Capture the cell that displays the provided text and extract its [x, y] central coordinate. 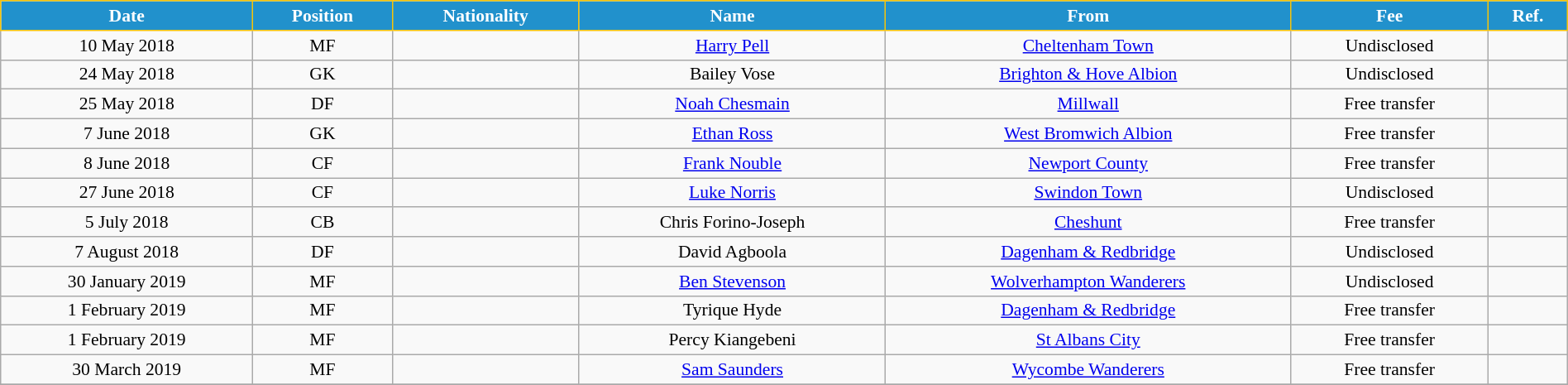
27 June 2018 [127, 193]
Fee [1389, 16]
Noah Chesmain [733, 104]
From [1088, 16]
David Agboola [733, 252]
Sam Saunders [733, 370]
5 July 2018 [127, 223]
8 June 2018 [127, 163]
Percy Kiangebeni [733, 340]
Nationality [485, 16]
Swindon Town [1088, 193]
Name [733, 16]
Wolverhampton Wanderers [1088, 282]
Luke Norris [733, 193]
7 August 2018 [127, 252]
West Bromwich Albion [1088, 134]
25 May 2018 [127, 104]
Tyrique Hyde [733, 310]
Ref. [1528, 16]
30 March 2019 [127, 370]
Frank Nouble [733, 163]
Cheshunt [1088, 223]
Millwall [1088, 104]
Wycombe Wanderers [1088, 370]
Cheltenham Town [1088, 46]
10 May 2018 [127, 46]
St Albans City [1088, 340]
30 January 2019 [127, 282]
24 May 2018 [127, 75]
Date [127, 16]
7 June 2018 [127, 134]
Position [323, 16]
Bailey Vose [733, 75]
Ethan Ross [733, 134]
Harry Pell [733, 46]
Chris Forino-Joseph [733, 223]
Newport County [1088, 163]
CB [323, 223]
Ben Stevenson [733, 282]
Brighton & Hove Albion [1088, 75]
